For the text-containing cell, return its midpoint in (x, y) coordinate format. 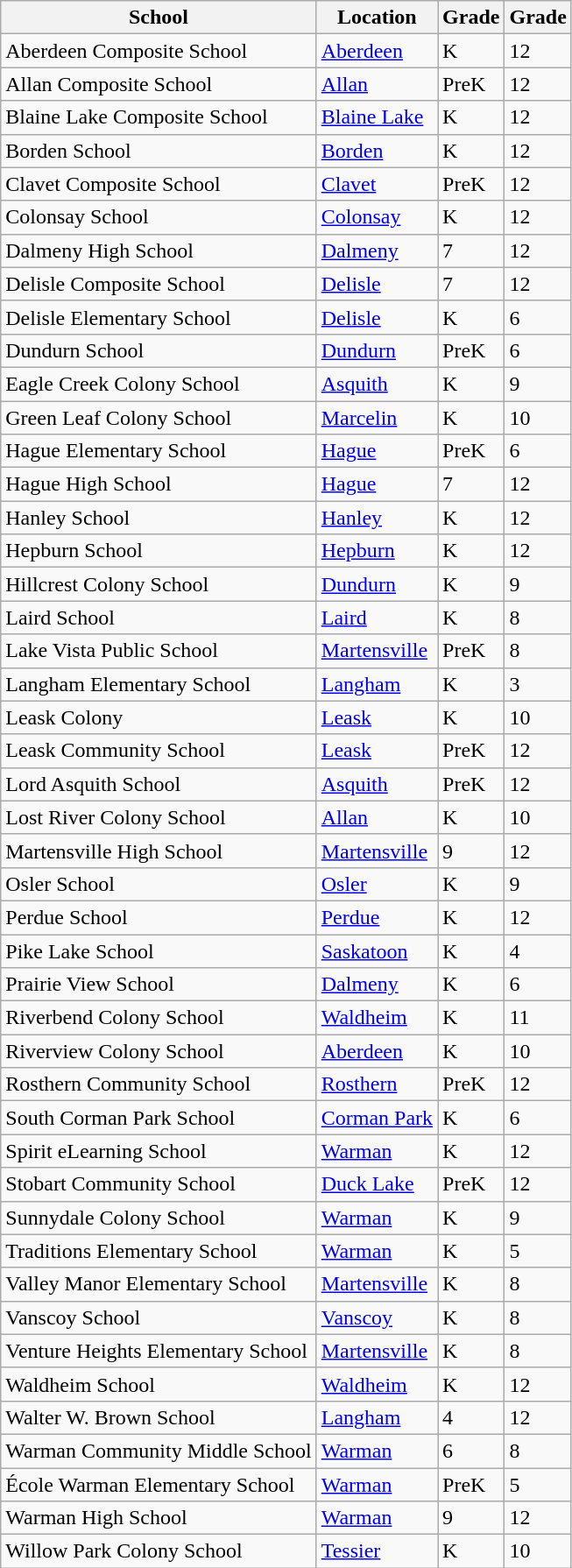
Blaine Lake Composite School (159, 117)
Stobart Community School (159, 1184)
Blaine Lake (377, 117)
Location (377, 18)
Warman Community Middle School (159, 1451)
Prairie View School (159, 985)
Aberdeen Composite School (159, 51)
Spirit eLearning School (159, 1151)
Hanley School (159, 518)
Allan Composite School (159, 84)
Colonsay School (159, 217)
Corman Park (377, 1118)
Rosthern Community School (159, 1084)
Duck Lake (377, 1184)
Willow Park Colony School (159, 1551)
Delisle Composite School (159, 284)
Osler (377, 884)
Warman High School (159, 1518)
Clavet Composite School (159, 184)
Martensville High School (159, 851)
Hepburn (377, 551)
Walter W. Brown School (159, 1417)
Saskatoon (377, 950)
South Corman Park School (159, 1118)
Hanley (377, 518)
Sunnydale Colony School (159, 1218)
Leask Community School (159, 751)
Pike Lake School (159, 950)
Osler School (159, 884)
Rosthern (377, 1084)
Dalmeny High School (159, 251)
Lost River Colony School (159, 817)
Venture Heights Elementary School (159, 1351)
Hillcrest Colony School (159, 584)
Vanscoy School (159, 1317)
Hague High School (159, 484)
Langham Elementary School (159, 684)
Lord Asquith School (159, 784)
Hague Elementary School (159, 451)
Lake Vista Public School (159, 651)
Delisle Elementary School (159, 317)
Leask Colony (159, 717)
Eagle Creek Colony School (159, 384)
Marcelin (377, 418)
Perdue (377, 917)
Colonsay (377, 217)
School (159, 18)
Riverview Colony School (159, 1051)
Perdue School (159, 917)
Riverbend Colony School (159, 1018)
Hepburn School (159, 551)
Vanscoy (377, 1317)
Tessier (377, 1551)
Dundurn School (159, 350)
Borden (377, 151)
Green Leaf Colony School (159, 418)
11 (538, 1018)
Borden School (159, 151)
3 (538, 684)
Traditions Elementary School (159, 1251)
Waldheim School (159, 1384)
Laird School (159, 618)
Valley Manor Elementary School (159, 1284)
Laird (377, 618)
École Warman Elementary School (159, 1485)
Clavet (377, 184)
